Return the (X, Y) coordinate for the center point of the cell that contains the specified text.  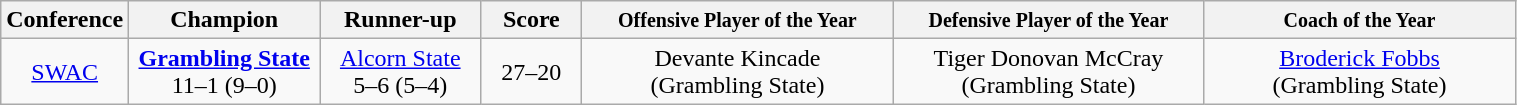
Score (532, 20)
Devante Kincade(Grambling State) (738, 72)
Conference (65, 20)
Runner-up (400, 20)
Champion (224, 20)
Defensive Player of the Year (1048, 20)
27–20 (532, 72)
Alcorn State5–6 (5–4) (400, 72)
Grambling State11–1 (9–0) (224, 72)
Tiger Donovan McCray(Grambling State) (1048, 72)
Offensive Player of the Year (738, 20)
SWAC (65, 72)
Coach of the Year (1360, 20)
Broderick Fobbs(Grambling State) (1360, 72)
